Extract the [x, y] coordinate from the center of the cell holding the provided text.  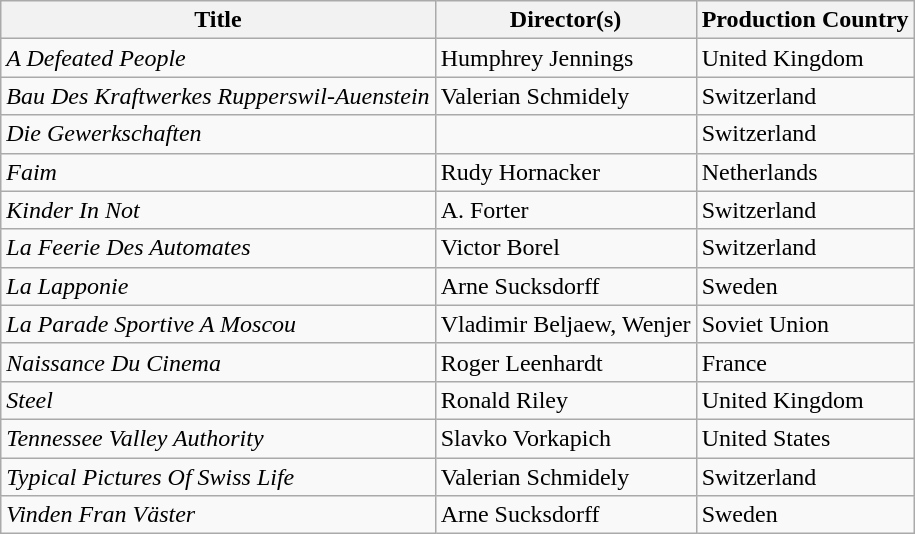
Soviet Union [805, 324]
Tennessee Valley Authority [218, 438]
Vinden Fran Väster [218, 515]
La Lapponie [218, 286]
Director(s) [566, 20]
Kinder In Not [218, 210]
Naissance Du Cinema [218, 362]
Typical Pictures Of Swiss Life [218, 477]
Bau Des Kraftwerkes Rupperswil-Auenstein [218, 96]
Vladimir Beljaew, Wenjer [566, 324]
Victor Borel [566, 248]
Roger Leenhardt [566, 362]
La Feerie Des Automates [218, 248]
Humphrey Jennings [566, 58]
Ronald Riley [566, 400]
La Parade Sportive A Moscou [218, 324]
France [805, 362]
Production Country [805, 20]
Rudy Hornacker [566, 172]
A. Forter [566, 210]
Steel [218, 400]
United States [805, 438]
Slavko Vorkapich [566, 438]
A Defeated People [218, 58]
Netherlands [805, 172]
Faim [218, 172]
Die Gewerkschaften [218, 134]
Title [218, 20]
